Detect which cell encompasses the target text, then output its [x, y] center coordinate. 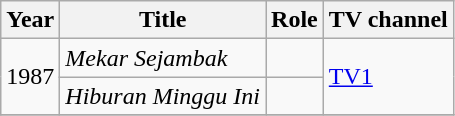
Role [295, 20]
Mekar Sejambak [163, 58]
TV1 [388, 77]
TV channel [388, 20]
Title [163, 20]
Year [30, 20]
1987 [30, 77]
Hiburan Minggu Ini [163, 96]
